Detect which cell encompasses the target text, then output its (x, y) center coordinate. 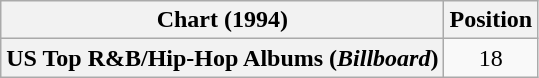
Chart (1994) (222, 20)
18 (491, 58)
Position (491, 20)
US Top R&B/Hip-Hop Albums (Billboard) (222, 58)
